Capture the cell that displays the provided text and extract its [x, y] central coordinate. 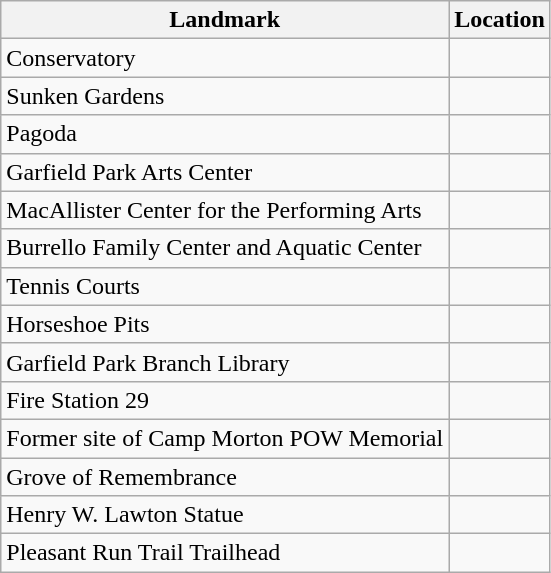
Former site of Camp Morton POW Memorial [225, 438]
MacAllister Center for the Performing Arts [225, 210]
Garfield Park Branch Library [225, 362]
Pleasant Run Trail Trailhead [225, 553]
Grove of Remembrance [225, 477]
Sunken Gardens [225, 96]
Horseshoe Pits [225, 324]
Pagoda [225, 134]
Burrello Family Center and Aquatic Center [225, 248]
Landmark [225, 20]
Garfield Park Arts Center [225, 172]
Tennis Courts [225, 286]
Conservatory [225, 58]
Fire Station 29 [225, 400]
Location [500, 20]
Henry W. Lawton Statue [225, 515]
